Determine the [X, Y] coordinate at the center of the cell enclosing the given text.  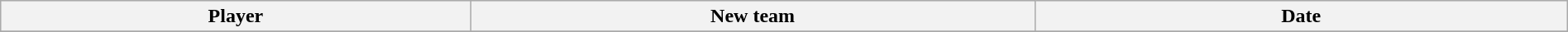
New team [753, 16]
Player [236, 16]
Date [1301, 16]
